Provide the (X, Y) coordinate of the cell's center where the given text is located.  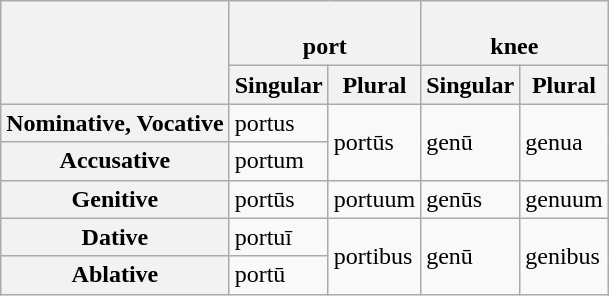
Genitive (115, 199)
port (324, 34)
genibus (564, 256)
knee (514, 34)
portibus (374, 256)
genūs (470, 199)
genuum (564, 199)
portū (278, 275)
Ablative (115, 275)
portuum (374, 199)
portus (278, 123)
Nominative, Vocative (115, 123)
Dative (115, 237)
portum (278, 161)
portuī (278, 237)
Accusative (115, 161)
genua (564, 142)
